Extract the [X, Y] coordinate from the center of the cell holding the provided text.  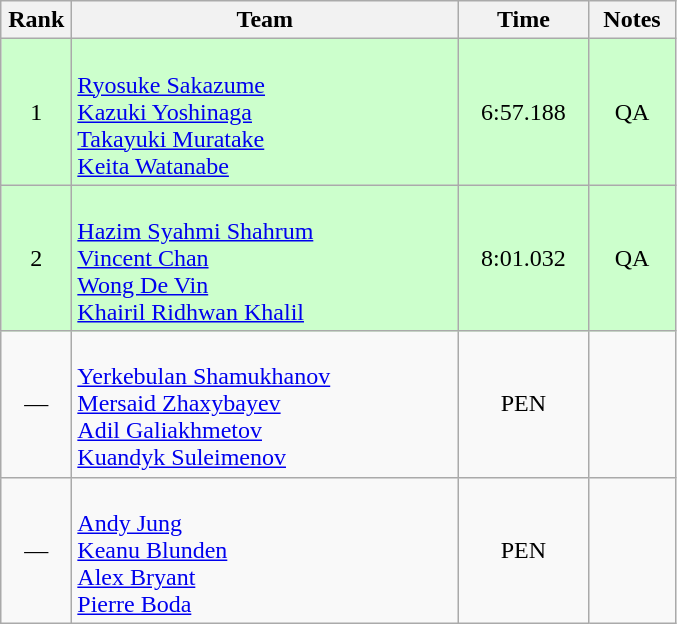
1 [36, 112]
Rank [36, 20]
6:57.188 [524, 112]
Yerkebulan ShamukhanovMersaid ZhaxybayevAdil GaliakhmetovKuandyk Suleimenov [265, 404]
Ryosuke SakazumeKazuki YoshinagaTakayuki MuratakeKeita Watanabe [265, 112]
8:01.032 [524, 258]
2 [36, 258]
Andy JungKeanu BlundenAlex BryantPierre Boda [265, 550]
Time [524, 20]
Hazim Syahmi ShahrumVincent ChanWong De VinKhairil Ridhwan Khalil [265, 258]
Notes [632, 20]
Team [265, 20]
